Extract the (X, Y) coordinate from the center of the cell holding the provided text.  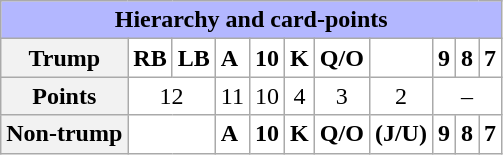
12 (172, 96)
Non-trump (64, 134)
– (466, 96)
11 (232, 96)
Hierarchy and card-points (252, 20)
Trump (64, 58)
Points (64, 96)
(J/U) (400, 134)
3 (342, 96)
2 (400, 96)
LB (194, 58)
RB (150, 58)
4 (300, 96)
